Scan for the cell matching the given text and deliver its (x, y) coordinate at center. 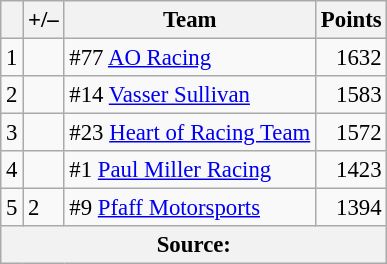
+/– (44, 20)
1423 (352, 170)
5 (12, 208)
1583 (352, 95)
#14 Vasser Sullivan (190, 95)
#9 Pfaff Motorsports (190, 208)
1 (12, 58)
Points (352, 20)
1572 (352, 133)
#1 Paul Miller Racing (190, 170)
1632 (352, 58)
1394 (352, 208)
4 (12, 170)
Source: (194, 245)
3 (12, 133)
#23 Heart of Racing Team (190, 133)
Team (190, 20)
#77 AO Racing (190, 58)
